Extract the (X, Y) coordinate from the center of the cell holding the provided text.  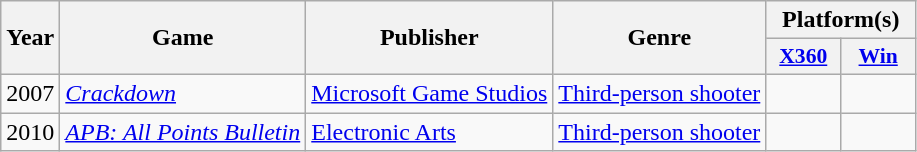
Genre (660, 38)
Year (30, 38)
Platform(s) (841, 20)
Electronic Arts (430, 131)
Win (878, 57)
Microsoft Game Studios (430, 93)
Crackdown (183, 93)
Game (183, 38)
2007 (30, 93)
X360 (804, 57)
APB: All Points Bulletin (183, 131)
Publisher (430, 38)
2010 (30, 131)
